Return the (X, Y) coordinate for the center point of the cell that contains the specified text.  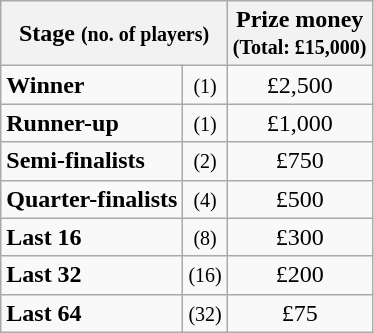
Semi-finalists (92, 161)
(8) (205, 237)
Last 16 (92, 237)
£1,000 (300, 123)
(4) (205, 199)
(16) (205, 275)
Stage (no. of players) (114, 34)
£2,500 (300, 85)
Runner-up (92, 123)
Winner (92, 85)
Last 64 (92, 313)
(2) (205, 161)
(32) (205, 313)
£75 (300, 313)
Prize money(Total: £15,000) (300, 34)
£300 (300, 237)
£200 (300, 275)
£500 (300, 199)
£750 (300, 161)
Last 32 (92, 275)
Quarter-finalists (92, 199)
